Return [x, y] of the center of cell containing provided text 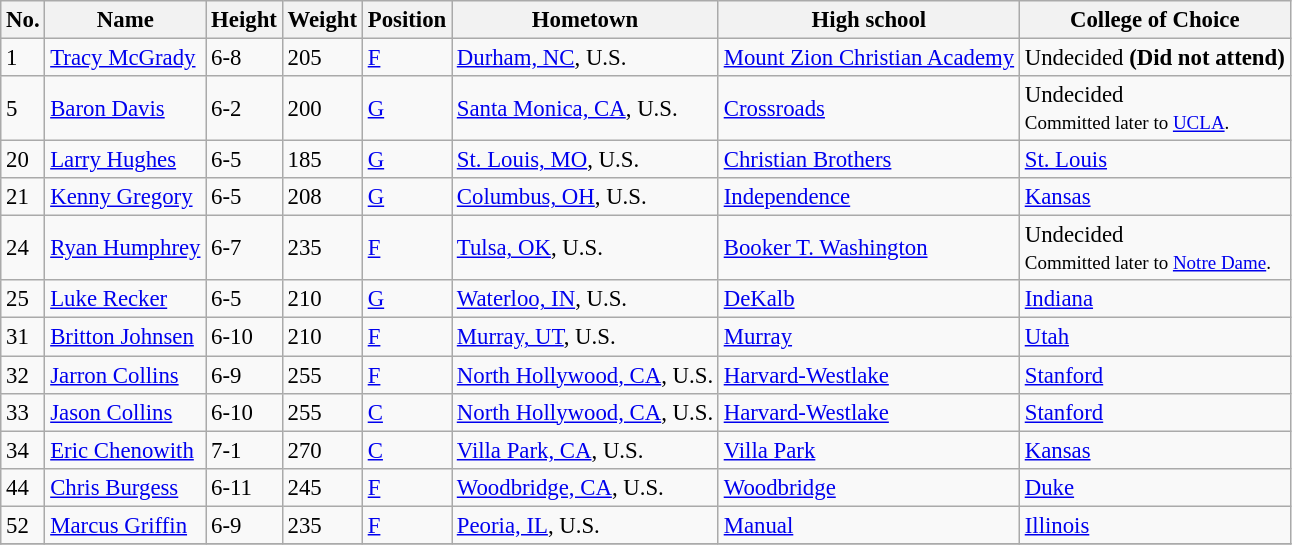
21 [23, 197]
Murray [868, 337]
Duke [1154, 487]
No. [23, 20]
1 [23, 58]
20 [23, 160]
Santa Monica, CA, U.S. [586, 108]
College of Choice [1154, 20]
Murray, UT, U.S. [586, 337]
Britton Johnsen [126, 337]
Height [244, 20]
245 [322, 487]
31 [23, 337]
Baron Davis [126, 108]
Peoria, IL, U.S. [586, 525]
Chris Burgess [126, 487]
52 [23, 525]
Mount Zion Christian Academy [868, 58]
6-7 [244, 248]
Indiana [1154, 299]
5 [23, 108]
Woodbridge [868, 487]
Jarron Collins [126, 375]
Waterloo, IN, U.S. [586, 299]
Jason Collins [126, 412]
7-1 [244, 450]
St. Louis, MO, U.S. [586, 160]
Independence [868, 197]
Larry Hughes [126, 160]
Undecided (Did not attend) [1154, 58]
Weight [322, 20]
Crossroads [868, 108]
Hometown [586, 20]
Villa Park [868, 450]
6-2 [244, 108]
Ryan Humphrey [126, 248]
44 [23, 487]
Christian Brothers [868, 160]
205 [322, 58]
Tracy McGrady [126, 58]
33 [23, 412]
200 [322, 108]
6-11 [244, 487]
34 [23, 450]
Utah [1154, 337]
25 [23, 299]
Name [126, 20]
UndecidedCommitted later to Notre Dame. [1154, 248]
Luke Recker [126, 299]
Illinois [1154, 525]
Kenny Gregory [126, 197]
Columbus, OH, U.S. [586, 197]
UndecidedCommitted later to UCLA. [1154, 108]
32 [23, 375]
6-8 [244, 58]
Eric Chenowith [126, 450]
Position [406, 20]
Durham, NC, U.S. [586, 58]
185 [322, 160]
Woodbridge, CA, U.S. [586, 487]
Booker T. Washington [868, 248]
208 [322, 197]
Marcus Griffin [126, 525]
Tulsa, OK, U.S. [586, 248]
Villa Park, CA, U.S. [586, 450]
Manual [868, 525]
DeKalb [868, 299]
St. Louis [1154, 160]
270 [322, 450]
High school [868, 20]
24 [23, 248]
